Return [X, Y] of the center of cell containing provided text 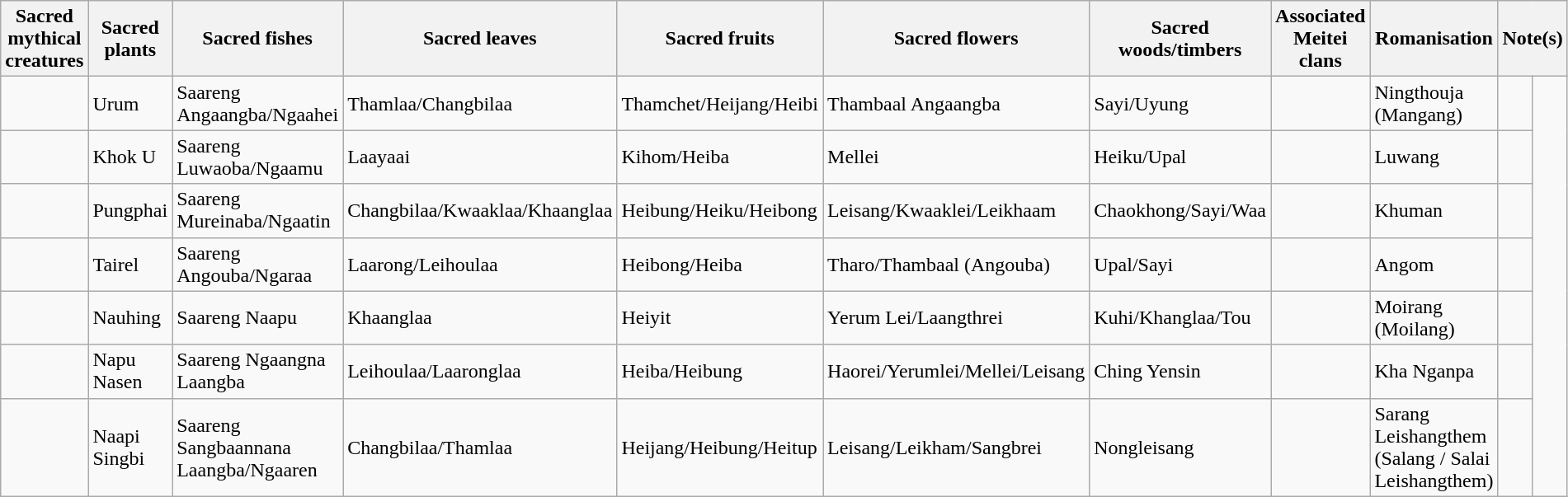
Heiku/Upal [1180, 157]
Sacred fruits [720, 39]
Saareng Sangbaannana Laangba/Ngaaren [257, 447]
Romanisation [1434, 39]
Khaanglaa [480, 318]
Kha Nganpa [1434, 371]
Moirang (Moilang) [1434, 318]
Napu Nasen [130, 371]
Saareng Angouba/Ngaraa [257, 264]
Sacred plants [130, 39]
Changbilaa/Kwaaklaa/Khaanglaa [480, 211]
Sacred woods/timbers [1180, 39]
Naapi Singbi [130, 447]
Pungphai [130, 211]
Leisang/Kwaaklei/Leikhaam [957, 211]
Nongleisang [1180, 447]
Khuman [1434, 211]
Thambaal Angaangba [957, 104]
Sacred fishes [257, 39]
Sarang Leishangthem (Salang / Salai Leishangthem) [1434, 447]
Sacred flowers [957, 39]
Sacred mythical creatures [45, 39]
Saareng Luwaoba/Ngaamu [257, 157]
Thamlaa/Changbilaa [480, 104]
Sayi/Uyung [1180, 104]
Thamchet/Heijang/Heibi [720, 104]
Heiyit [720, 318]
Upal/Sayi [1180, 264]
Kihom/Heiba [720, 157]
Leisang/Leikham/Sangbrei [957, 447]
Saareng Angaangba/Ngaahei [257, 104]
Ching Yensin [1180, 371]
Heiba/Heibung [720, 371]
Kuhi/Khanglaa/Tou [1180, 318]
Changbilaa/Thamlaa [480, 447]
Angom [1434, 264]
Heibong/Heiba [720, 264]
Urum [130, 104]
Heijang/Heibung/Heitup [720, 447]
Haorei/Yerumlei/Mellei/Leisang [957, 371]
Associated Meitei clans [1321, 39]
Leihoulaa/Laaronglaa [480, 371]
Mellei [957, 157]
Laarong/Leihoulaa [480, 264]
Saareng Mureinaba/Ngaatin [257, 211]
Saareng Naapu [257, 318]
Ningthouja (Mangang) [1434, 104]
Luwang [1434, 157]
Note(s) [1533, 39]
Khok U [130, 157]
Laayaai [480, 157]
Nauhing [130, 318]
Saareng Ngaangna Laangba [257, 371]
Chaokhong/Sayi/Waa [1180, 211]
Tairel [130, 264]
Yerum Lei/Laangthrei [957, 318]
Tharo/Thambaal (Angouba) [957, 264]
Sacred leaves [480, 39]
Heibung/Heiku/Heibong [720, 211]
